For the text-containing cell, return its midpoint in (X, Y) coordinate format. 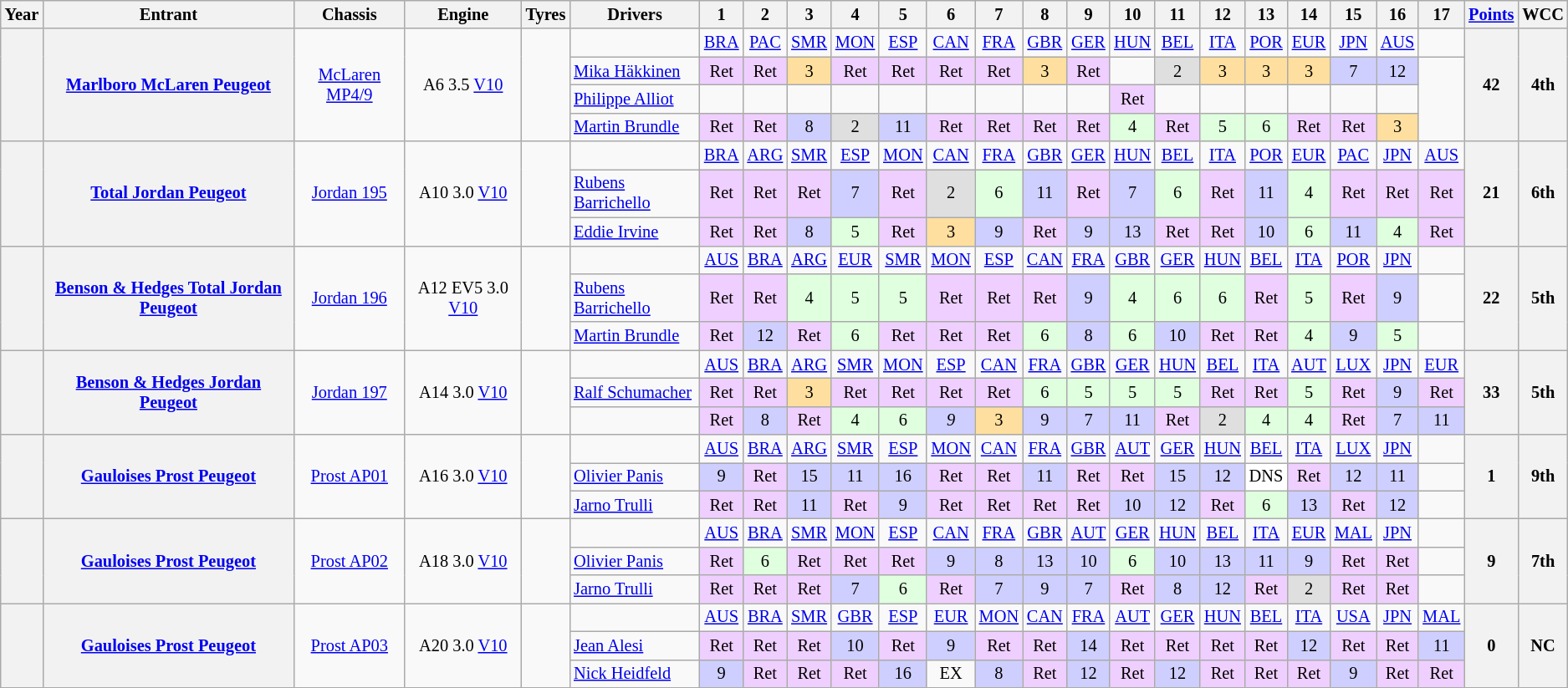
A14 3.0 V10 (463, 393)
McLaren MP4/9 (350, 85)
Nick Heidfeld (635, 674)
A12 EV5 3.0 V10 (463, 298)
Jordan 197 (350, 393)
EX (950, 674)
17 (1442, 14)
NC (1543, 645)
22 (1491, 298)
4th (1543, 85)
Marlboro McLaren Peugeot (168, 85)
Eddie Irvine (635, 232)
33 (1491, 393)
Jordan 196 (350, 298)
Points (1491, 14)
Jean Alesi (635, 645)
DNS (1266, 477)
Chassis (350, 14)
6th (1543, 194)
Prost AP02 (350, 560)
7th (1543, 560)
Philippe Alliot (635, 99)
WCC (1543, 14)
Jordan 195 (350, 194)
Tyres (546, 14)
9th (1543, 477)
A18 3.0 V10 (463, 560)
42 (1491, 85)
Drivers (635, 14)
Prost AP03 (350, 645)
0 (1491, 645)
Benson & Hedges Total Jordan Peugeot (168, 298)
A16 3.0 V10 (463, 477)
Benson & Hedges Jordan Peugeot (168, 393)
USA (1353, 617)
Entrant (168, 14)
A20 3.0 V10 (463, 645)
Engine (463, 14)
Mika Häkkinen (635, 71)
Total Jordan Peugeot (168, 194)
Year (22, 14)
Ralf Schumacher (635, 392)
A10 3.0 V10 (463, 194)
A6 3.5 V10 (463, 85)
Prost AP01 (350, 477)
21 (1491, 194)
